Search for the cell housing the specified text and yield its (X, Y) center coordinate. 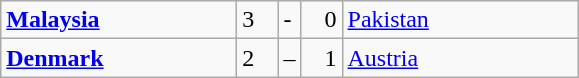
– (290, 58)
- (290, 20)
3 (258, 20)
Austria (460, 58)
Pakistan (460, 20)
0 (322, 20)
1 (322, 58)
Malaysia (119, 20)
2 (258, 58)
Denmark (119, 58)
